Detect which cell encompasses the target text, then output its [x, y] center coordinate. 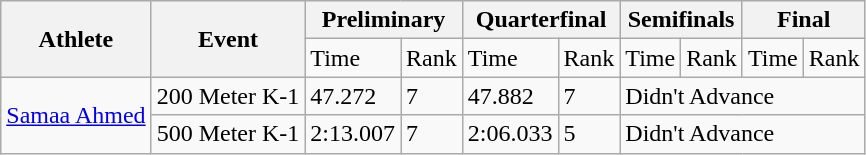
2:06.033 [510, 134]
Final [804, 20]
200 Meter K-1 [228, 96]
Semifinals [682, 20]
2:13.007 [353, 134]
Athlete [76, 39]
Event [228, 39]
5 [589, 134]
500 Meter K-1 [228, 134]
Samaa Ahmed [76, 115]
47.882 [510, 96]
Quarterfinal [540, 20]
Preliminary [384, 20]
47.272 [353, 96]
